For the text-containing cell, return its midpoint in (x, y) coordinate format. 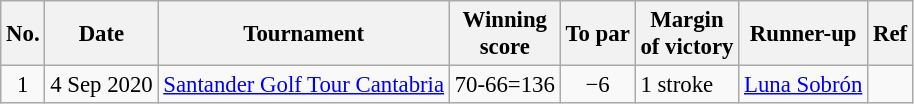
No. (23, 34)
Tournament (304, 34)
70-66=136 (504, 85)
Winningscore (504, 34)
To par (598, 34)
Marginof victory (687, 34)
Santander Golf Tour Cantabria (304, 85)
Luna Sobrón (804, 85)
−6 (598, 85)
Runner-up (804, 34)
Date (102, 34)
4 Sep 2020 (102, 85)
Ref (890, 34)
1 (23, 85)
1 stroke (687, 85)
